Return [X, Y] of the center of cell containing provided text 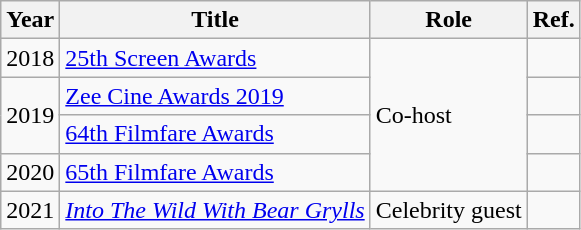
Into The Wild With Bear Grylls [215, 210]
Zee Cine Awards 2019 [215, 96]
65th Filmfare Awards [215, 172]
64th Filmfare Awards [215, 134]
Role [448, 20]
2018 [30, 58]
Year [30, 20]
Co-host [448, 115]
2019 [30, 115]
2020 [30, 172]
Ref. [554, 20]
Celebrity guest [448, 210]
25th Screen Awards [215, 58]
Title [215, 20]
2021 [30, 210]
